Identify which cell holds the provided text, then report its [X, Y] central coordinate. 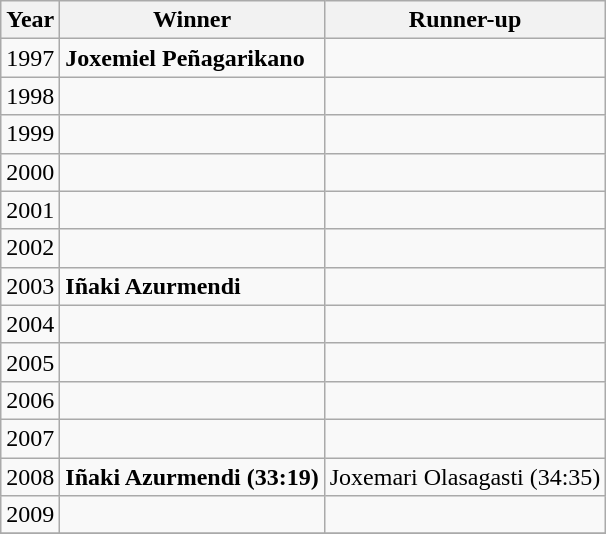
2005 [30, 362]
2006 [30, 400]
2007 [30, 438]
2002 [30, 248]
1997 [30, 58]
2008 [30, 477]
Joxemiel Peñagarikano [192, 58]
Iñaki Azurmendi [192, 286]
1998 [30, 96]
Iñaki Azurmendi (33:19) [192, 477]
2003 [30, 286]
Joxemari Olasagasti (34:35) [465, 477]
2009 [30, 515]
Winner [192, 20]
1999 [30, 134]
2001 [30, 210]
Runner-up [465, 20]
2000 [30, 172]
Year [30, 20]
2004 [30, 324]
